Pinpoint the cell where the given text exists, returning its (x, y) midpoint coordinate. 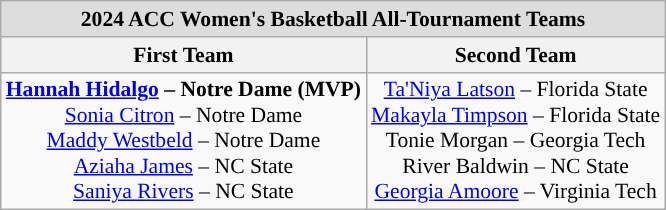
Hannah Hidalgo – Notre Dame (MVP)Sonia Citron – Notre DameMaddy Westbeld – Notre DameAziaha James – NC StateSaniya Rivers – NC State (184, 141)
First Team (184, 55)
Ta'Niya Latson – Florida StateMakayla Timpson – Florida StateTonie Morgan – Georgia TechRiver Baldwin – NC StateGeorgia Amoore – Virginia Tech (516, 141)
2024 ACC Women's Basketball All-Tournament Teams (333, 19)
Second Team (516, 55)
